Extract the (x, y) coordinate from the center of the cell holding the provided text.  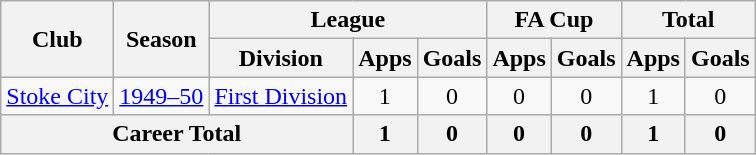
FA Cup (554, 20)
Total (688, 20)
1949–50 (162, 96)
Stoke City (58, 96)
Division (281, 58)
Club (58, 39)
Career Total (177, 134)
Season (162, 39)
League (348, 20)
First Division (281, 96)
